Provide the [x, y] coordinate of the cell's center where the given text is located.  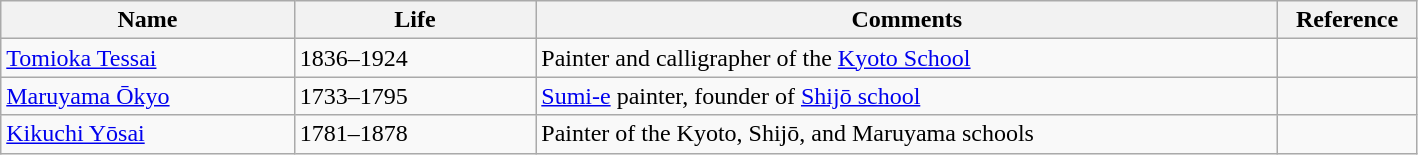
Life [415, 20]
Kikuchi Yōsai [148, 134]
Maruyama Ōkyo [148, 96]
1781–1878 [415, 134]
Tomioka Tessai [148, 58]
1733–1795 [415, 96]
Name [148, 20]
Painter of the Kyoto, Shijō, and Maruyama schools [907, 134]
Comments [907, 20]
Painter and calligrapher of the Kyoto School [907, 58]
1836–1924 [415, 58]
Reference [1347, 20]
Sumi-e painter, founder of Shijō school [907, 96]
